From the cell containing the given text, extract its center point as [x, y] coordinate. 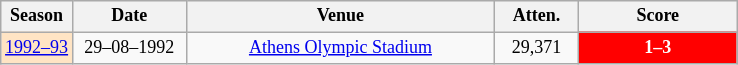
Score [658, 16]
Venue [340, 16]
1992–93 [37, 48]
Season [37, 16]
1–3 [658, 48]
Atten. [537, 16]
Athens Olympic Stadium [340, 48]
29–08–1992 [129, 48]
Date [129, 16]
29,371 [537, 48]
